Return the (X, Y) coordinate for the center point of the cell that contains the specified text.  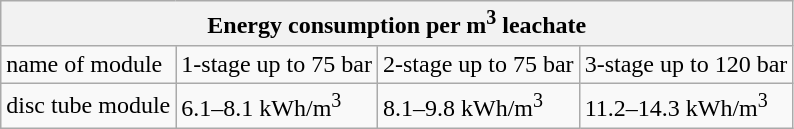
11.2–14.3 kWh/m3 (686, 106)
6.1–8.1 kWh/m3 (277, 106)
8.1–9.8 kWh/m3 (478, 106)
3-stage up to 120 bar (686, 64)
Energy consumption per m3 leachate (397, 24)
disc tube module (88, 106)
2-stage up to 75 bar (478, 64)
name of module (88, 64)
1-stage up to 75 bar (277, 64)
